Search for the cell housing the specified text and yield its (X, Y) center coordinate. 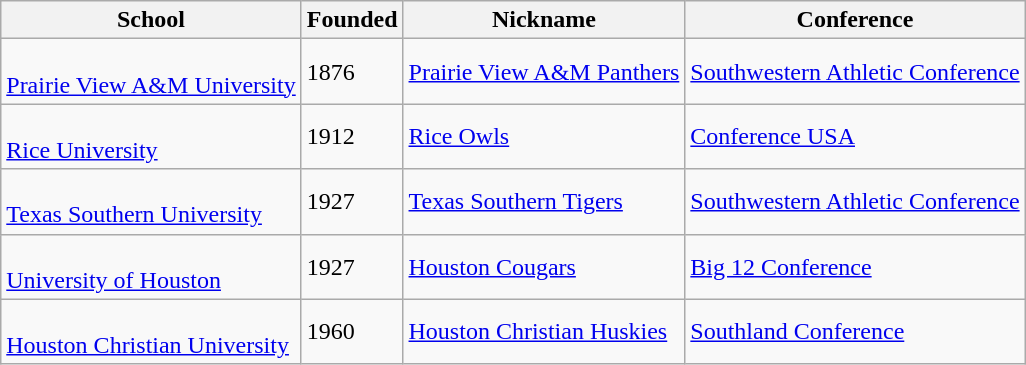
Houston Christian Huskies (544, 332)
1876 (352, 72)
1960 (352, 332)
Nickname (544, 20)
Houston Christian University (151, 332)
Southland Conference (855, 332)
Founded (352, 20)
Texas Southern Tigers (544, 202)
Conference USA (855, 136)
Prairie View A&M University (151, 72)
Rice University (151, 136)
Conference (855, 20)
School (151, 20)
University of Houston (151, 266)
Prairie View A&M Panthers (544, 72)
Texas Southern University (151, 202)
Houston Cougars (544, 266)
1912 (352, 136)
Big 12 Conference (855, 266)
Rice Owls (544, 136)
